Provide the (X, Y) coordinate of the cell's center where the given text is located.  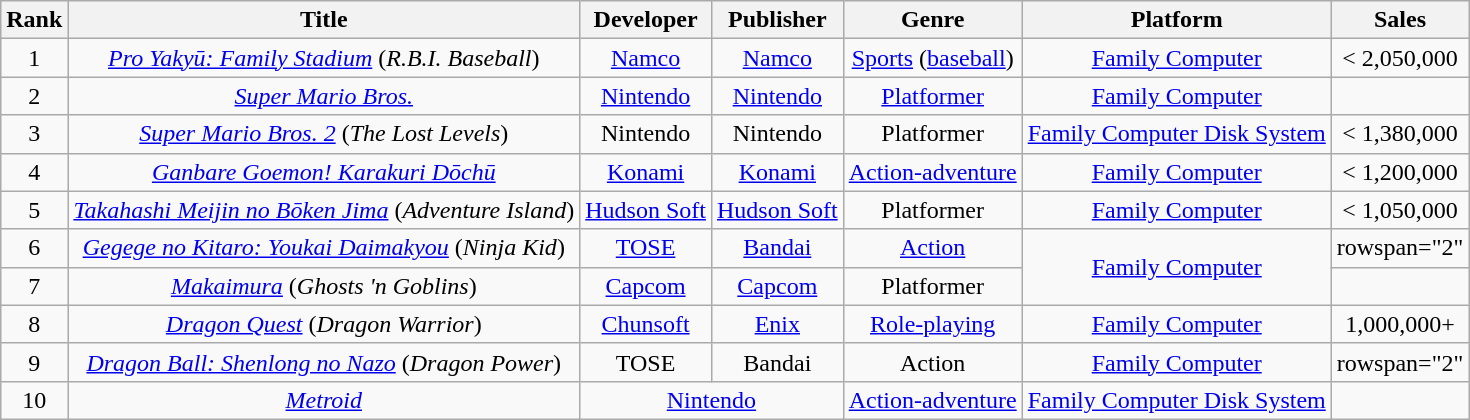
Role-playing (932, 324)
Enix (777, 324)
4 (34, 172)
2 (34, 96)
< 1,380,000 (1400, 134)
7 (34, 286)
Gegege no Kitaro: Youkai Daimakyou (Ninja Kid) (324, 248)
Dragon Ball: Shenlong no Nazo (Dragon Power) (324, 362)
< 1,200,000 (1400, 172)
9 (34, 362)
Chunsoft (646, 324)
8 (34, 324)
Super Mario Bros. (324, 96)
5 (34, 210)
Super Mario Bros. 2 (The Lost Levels) (324, 134)
Publisher (777, 20)
Sports (baseball) (932, 58)
Pro Yakyū: Family Stadium (R.B.I. Baseball) (324, 58)
10 (34, 400)
6 (34, 248)
Sales (1400, 20)
Genre (932, 20)
Rank (34, 20)
Developer (646, 20)
Takahashi Meijin no Bōken Jima (Adventure Island) (324, 210)
Ganbare Goemon! Karakuri Dōchū (324, 172)
Platform (1176, 20)
3 (34, 134)
< 1,050,000 (1400, 210)
Dragon Quest (Dragon Warrior) (324, 324)
1 (34, 58)
1,000,000+ (1400, 324)
Metroid (324, 400)
< 2,050,000 (1400, 58)
Makaimura (Ghosts 'n Goblins) (324, 286)
Title (324, 20)
